Pinpoint the cell where the given text exists, returning its [X, Y] midpoint coordinate. 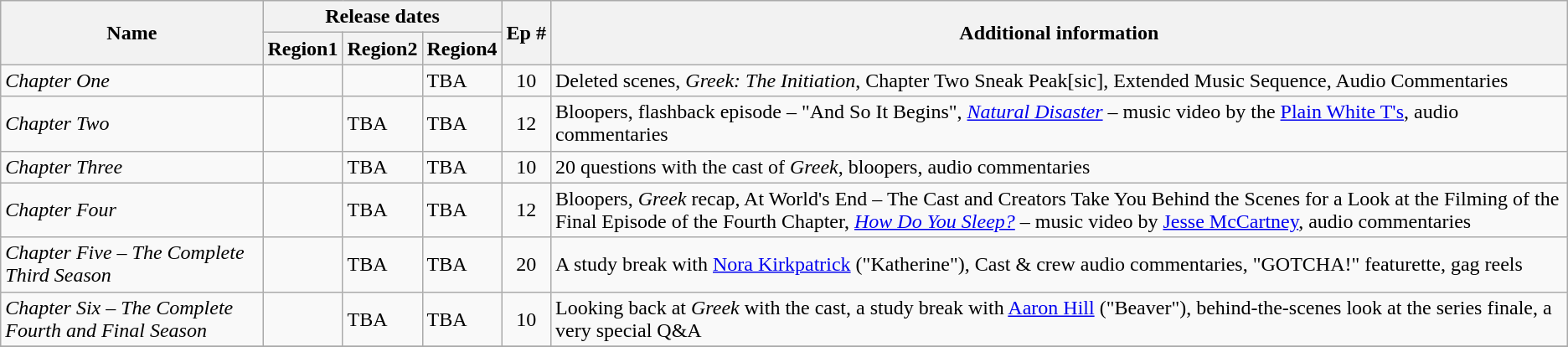
Additional information [1059, 33]
Deleted scenes, Greek: The Initiation, Chapter Two Sneak Peak[sic], Extended Music Sequence, Audio Commentaries [1059, 80]
Region1 [303, 49]
Region4 [462, 49]
Bloopers, flashback episode – "And So It Begins", Natural Disaster – music video by the Plain White T's, audio commentaries [1059, 124]
Region2 [382, 49]
A study break with Nora Kirkpatrick ("Katherine"), Cast & crew audio commentaries, "GOTCHA!" featurette, gag reels [1059, 265]
Looking back at Greek with the cast, a study break with Aaron Hill ("Beaver"), behind-the-scenes look at the series finale, a very special Q&A [1059, 319]
Chapter One [132, 80]
Chapter Five – The Complete Third Season [132, 265]
Chapter Six – The Complete Fourth and Final Season [132, 319]
20 [526, 265]
20 questions with the cast of Greek, bloopers, audio commentaries [1059, 167]
Chapter Three [132, 167]
Chapter Two [132, 124]
Ep # [526, 33]
Chapter Four [132, 210]
Release dates [382, 17]
Name [132, 33]
